Capture the cell that displays the provided text and extract its (X, Y) central coordinate. 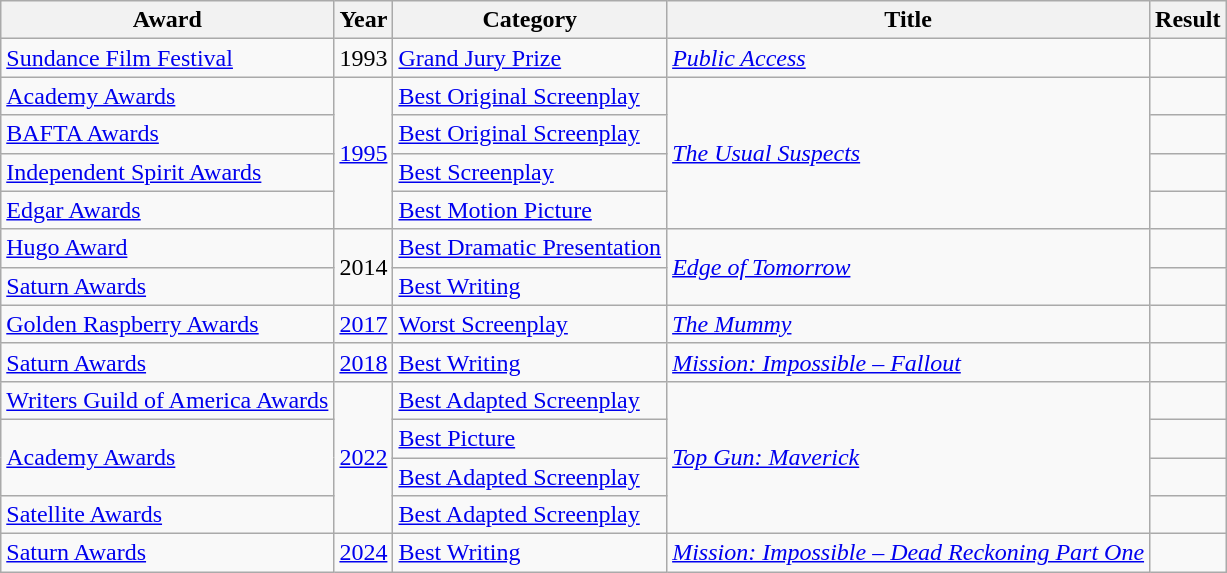
Independent Spirit Awards (168, 172)
Sundance Film Festival (168, 58)
Golden Raspberry Awards (168, 324)
Best Screenplay (530, 172)
Edgar Awards (168, 210)
Edge of Tomorrow (908, 267)
2014 (364, 267)
Year (364, 20)
Category (530, 20)
BAFTA Awards (168, 134)
2017 (364, 324)
Best Dramatic Presentation (530, 248)
Satellite Awards (168, 515)
Award (168, 20)
Mission: Impossible – Fallout (908, 362)
The Mummy (908, 324)
Grand Jury Prize (530, 58)
Title (908, 20)
2018 (364, 362)
Mission: Impossible – Dead Reckoning Part One (908, 553)
The Usual Suspects (908, 153)
Public Access (908, 58)
1995 (364, 153)
Hugo Award (168, 248)
2024 (364, 553)
Best Picture (530, 438)
Result (1188, 20)
Top Gun: Maverick (908, 457)
Writers Guild of America Awards (168, 400)
2022 (364, 457)
Worst Screenplay (530, 324)
Best Motion Picture (530, 210)
1993 (364, 58)
